Find where the given text appears and provide that cell's center as [X, Y] coordinate. 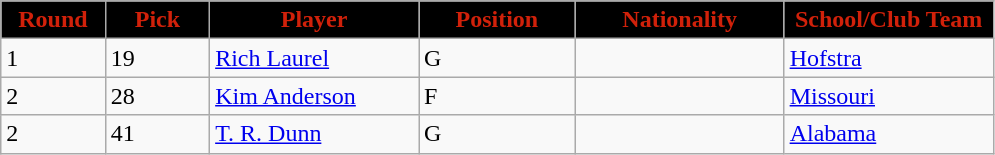
T. R. Dunn [314, 134]
28 [157, 96]
Pick [157, 20]
Missouri [888, 96]
Player [314, 20]
19 [157, 58]
Alabama [888, 134]
Round [53, 20]
41 [157, 134]
1 [53, 58]
Rich Laurel [314, 58]
Position [498, 20]
Nationality [680, 20]
Kim Anderson [314, 96]
F [498, 96]
School/Club Team [888, 20]
Hofstra [888, 58]
